Detect which cell encompasses the target text, then output its [X, Y] center coordinate. 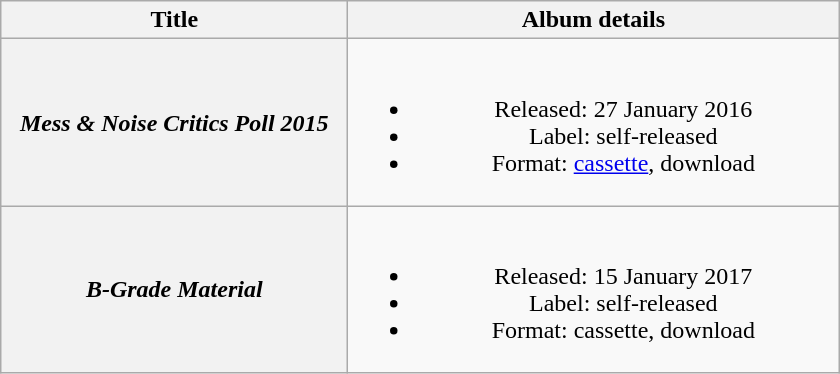
Mess & Noise Critics Poll 2015 [174, 122]
Album details [594, 20]
Title [174, 20]
Released: 15 January 2017Label: self-releasedFormat: cassette, download [594, 290]
B-Grade Material [174, 290]
Released: 27 January 2016Label: self-releasedFormat: cassette, download [594, 122]
